Return the [X, Y] coordinate for the center point of the cell that contains the specified text.  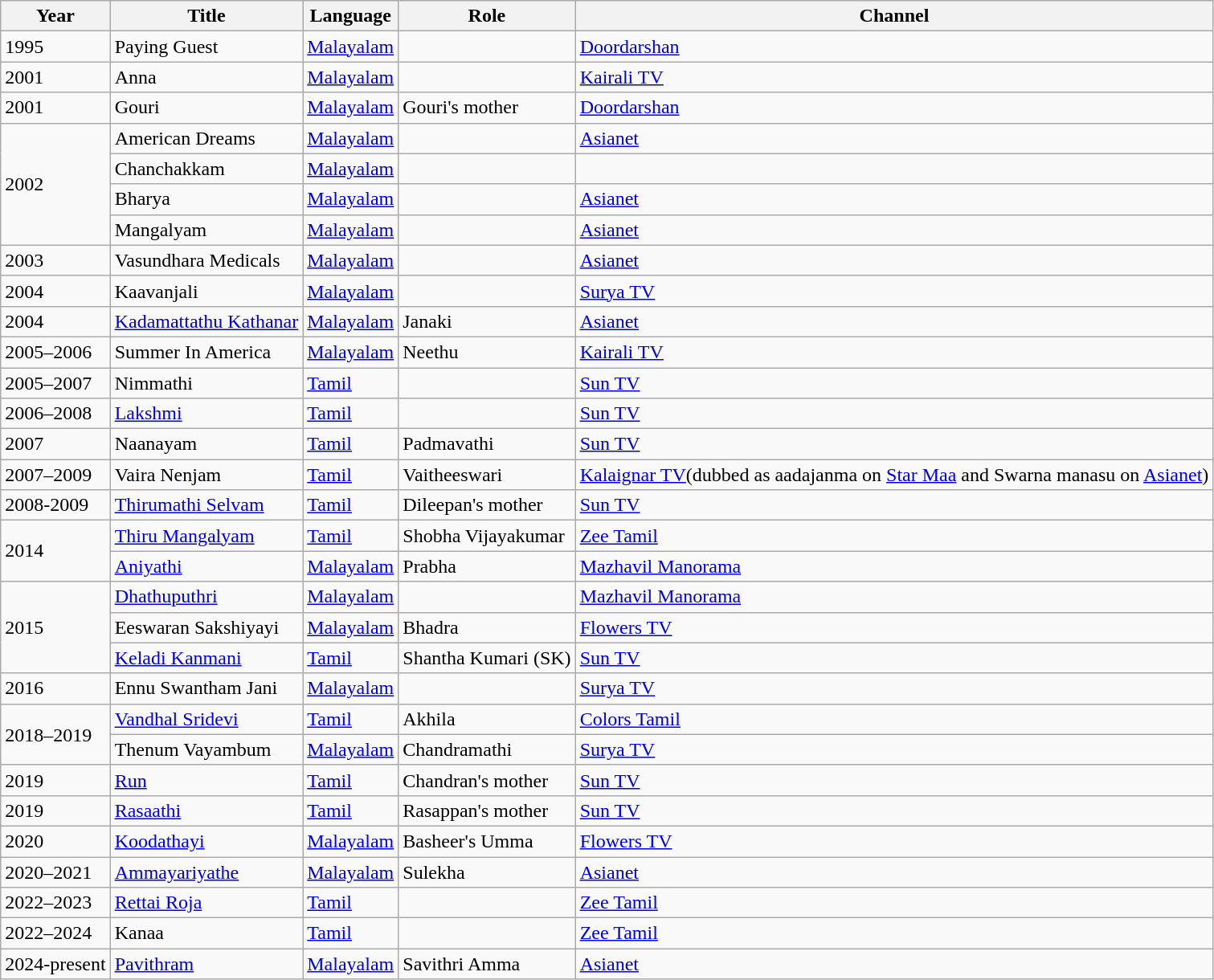
Year [55, 16]
2020–2021 [55, 872]
Ammayariyathe [206, 872]
Bharya [206, 199]
2005–2006 [55, 352]
Anna [206, 77]
Kaavanjali [206, 291]
2024-present [55, 964]
Colors Tamil [894, 719]
2018–2019 [55, 734]
Rasappan's mother [487, 811]
2007–2009 [55, 475]
Vasundhara Medicals [206, 260]
Padmavathi [487, 444]
Shobha Vijayakumar [487, 536]
Gouri's mother [487, 108]
Role [487, 16]
Koodathayi [206, 841]
Dhathuputhri [206, 597]
Naanayam [206, 444]
Vandhal Sridevi [206, 719]
Kadamattathu Kathanar [206, 321]
Chanchakkam [206, 169]
Title [206, 16]
Eeswaran Sakshiyayi [206, 627]
Mangalyam [206, 230]
2014 [55, 551]
Kalaignar TV(dubbed as aadajanma on Star Maa and Swarna manasu on Asianet) [894, 475]
2008-2009 [55, 505]
2016 [55, 688]
Bhadra [487, 627]
Chandramathi [487, 749]
Neethu [487, 352]
2007 [55, 444]
Savithri Amma [487, 964]
2005–2007 [55, 383]
1995 [55, 47]
Vaitheeswari [487, 475]
2015 [55, 627]
Prabha [487, 566]
Summer In America [206, 352]
Lakshmi [206, 414]
2003 [55, 260]
Kanaa [206, 933]
Dileepan's mother [487, 505]
2020 [55, 841]
Ennu Swantham Jani [206, 688]
2002 [55, 184]
2022–2024 [55, 933]
Aniyathi [206, 566]
Thiru Mangalyam [206, 536]
Nimmathi [206, 383]
2022–2023 [55, 903]
Vaira Nenjam [206, 475]
Paying Guest [206, 47]
Run [206, 780]
Gouri [206, 108]
Pavithram [206, 964]
Rasaathi [206, 811]
Shantha Kumari (SK) [487, 658]
Channel [894, 16]
Thenum Vayambum [206, 749]
Akhila [487, 719]
Sulekha [487, 872]
American Dreams [206, 138]
Chandran's mother [487, 780]
2006–2008 [55, 414]
Basheer's Umma [487, 841]
Keladi Kanmani [206, 658]
Rettai Roja [206, 903]
Thirumathi Selvam [206, 505]
Language [350, 16]
Janaki [487, 321]
